Identify which cell holds the provided text, then report its (x, y) central coordinate. 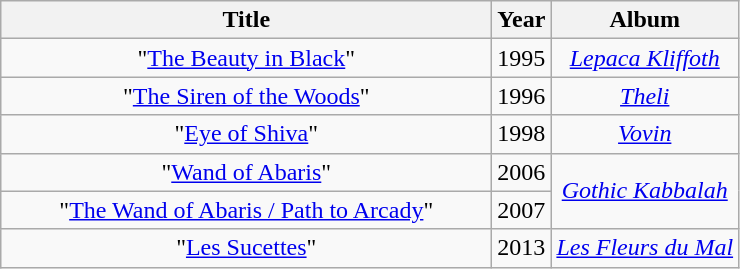
Les Fleurs du Mal (645, 248)
2007 (522, 210)
"Eye of Shiva" (246, 134)
"The Beauty in Black" (246, 58)
1995 (522, 58)
Theli (645, 96)
2006 (522, 172)
Gothic Kabbalah (645, 191)
"The Wand of Abaris / Path to Arcady" (246, 210)
"Les Sucettes" (246, 248)
Lepaca Kliffoth (645, 58)
Vovin (645, 134)
Title (246, 20)
1998 (522, 134)
"The Siren of the Woods" (246, 96)
2013 (522, 248)
Year (522, 20)
"Wand of Abaris" (246, 172)
1996 (522, 96)
Album (645, 20)
